Find where the given text appears and provide that cell's center as (x, y) coordinate. 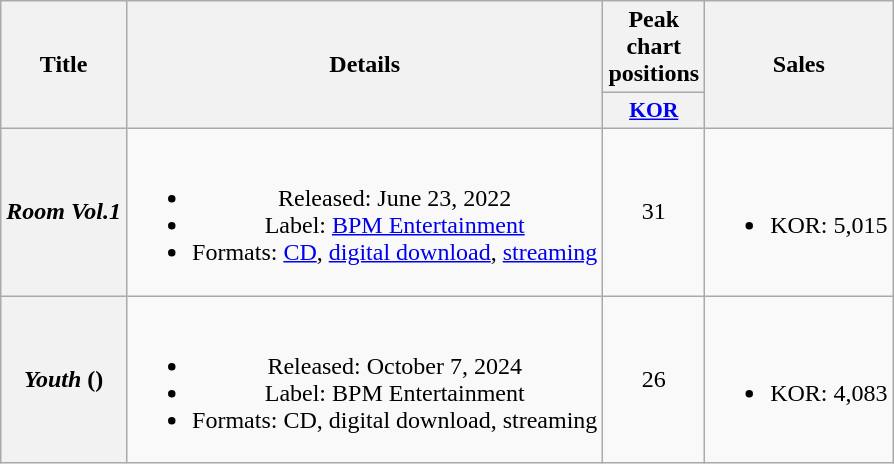
KOR: 5,015 (799, 212)
Room Vol.1 (64, 212)
Released: June 23, 2022Label: BPM EntertainmentFormats: CD, digital download, streaming (365, 212)
Details (365, 65)
KOR (654, 111)
KOR: 4,083 (799, 380)
Sales (799, 65)
31 (654, 212)
Released: October 7, 2024Label: BPM EntertainmentFormats: CD, digital download, streaming (365, 380)
Youth () (64, 380)
Title (64, 65)
Peak chartpositions (654, 47)
26 (654, 380)
